Search for the cell housing the specified text and yield its [x, y] center coordinate. 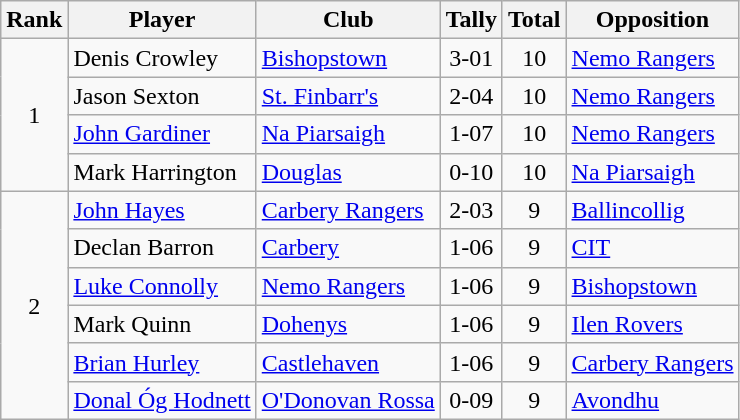
O'Donovan Rossa [348, 400]
Total [534, 20]
3-01 [471, 58]
Carbery [348, 248]
Rank [34, 20]
2-04 [471, 96]
Opposition [652, 20]
Club [348, 20]
1-07 [471, 134]
Avondhu [652, 400]
Tally [471, 20]
CIT [652, 248]
1 [34, 115]
Douglas [348, 172]
Declan Barron [162, 248]
Ilen Rovers [652, 324]
Castlehaven [348, 362]
0-10 [471, 172]
John Gardiner [162, 134]
2 [34, 305]
Mark Harrington [162, 172]
2-03 [471, 210]
Donal Óg Hodnett [162, 400]
John Hayes [162, 210]
St. Finbarr's [348, 96]
Luke Connolly [162, 286]
Ballincollig [652, 210]
Denis Crowley [162, 58]
Jason Sexton [162, 96]
Brian Hurley [162, 362]
Mark Quinn [162, 324]
0-09 [471, 400]
Player [162, 20]
Dohenys [348, 324]
